Output the [x, y] coordinate of the center of the cell containing the given text.  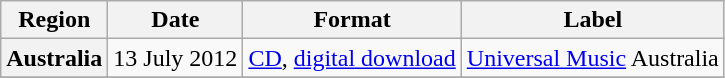
CD, digital download [352, 58]
Label [592, 20]
Format [352, 20]
13 July 2012 [176, 58]
Date [176, 20]
Universal Music Australia [592, 58]
Australia [54, 58]
Region [54, 20]
